Scan for the cell matching the given text and deliver its [X, Y] coordinate at center. 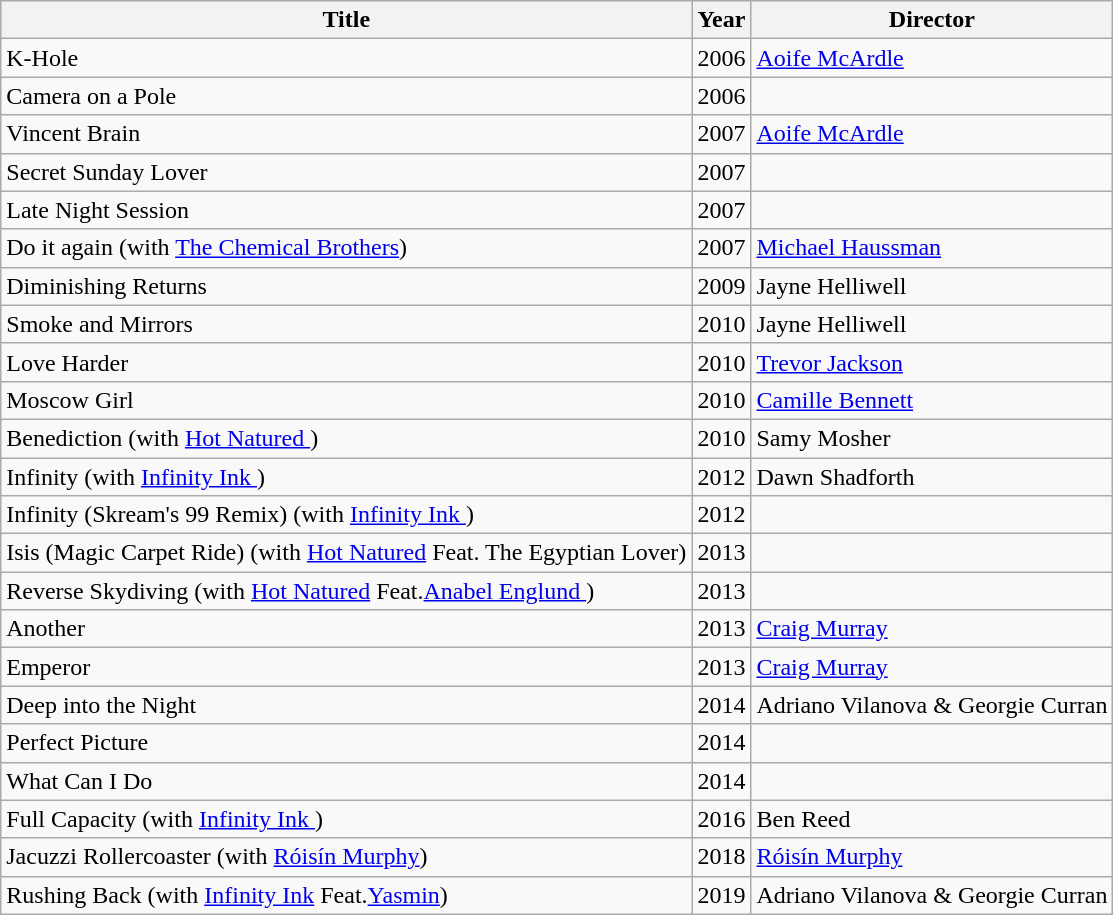
Emperor [346, 667]
Trevor Jackson [932, 362]
Smoke and Mirrors [346, 324]
Diminishing Returns [346, 286]
Jacuzzi Rollercoaster (with Róisín Murphy) [346, 857]
Michael Haussman [932, 248]
Do it again (with The Chemical Brothers) [346, 248]
Róisín Murphy [932, 857]
Title [346, 20]
Moscow Girl [346, 400]
2016 [722, 819]
Camille Bennett [932, 400]
Infinity (Skream's 99 Remix) (with Infinity Ink ) [346, 515]
2009 [722, 286]
Ben Reed [932, 819]
What Can I Do [346, 781]
Perfect Picture [346, 743]
Rushing Back (with Infinity Ink Feat.Yasmin) [346, 895]
Infinity (with Infinity Ink ) [346, 477]
Late Night Session [346, 210]
Full Capacity (with Infinity Ink ) [346, 819]
2019 [722, 895]
Benediction (with Hot Natured ) [346, 438]
Vincent Brain [346, 134]
K-Hole [346, 58]
Another [346, 629]
Camera on a Pole [346, 96]
Dawn Shadforth [932, 477]
Reverse Skydiving (with Hot Natured Feat.Anabel Englund ) [346, 591]
Year [722, 20]
Love Harder [346, 362]
Deep into the Night [346, 705]
Samy Mosher [932, 438]
2018 [722, 857]
Director [932, 20]
Secret Sunday Lover [346, 172]
Isis (Magic Carpet Ride) (with Hot Natured Feat. The Egyptian Lover) [346, 553]
